Return the (x, y) coordinate for the center point of the cell that contains the specified text.  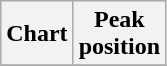
Peakposition (119, 34)
Chart (37, 34)
